Detect which cell encompasses the target text, then output its [x, y] center coordinate. 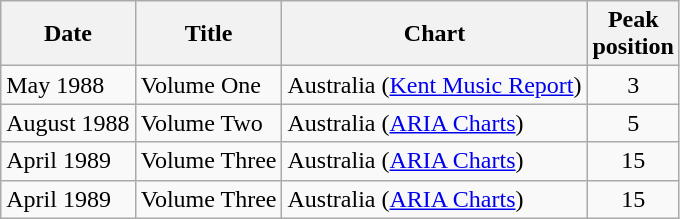
Title [208, 34]
Chart [434, 34]
Date [68, 34]
Peakposition [633, 34]
3 [633, 85]
5 [633, 123]
May 1988 [68, 85]
Australia (Kent Music Report) [434, 85]
August 1988 [68, 123]
Volume One [208, 85]
Volume Two [208, 123]
